Return [X, Y] of the center of cell containing provided text 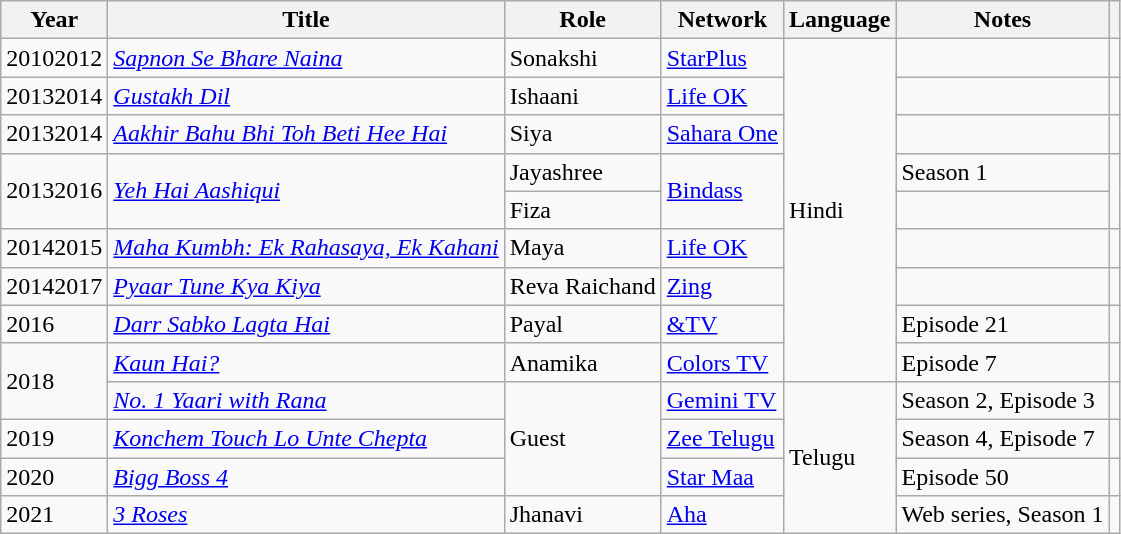
Maha Kumbh: Ek Rahasaya, Ek Kahani [306, 248]
Anamika [582, 362]
Jhanavi [582, 515]
3 Roses [306, 515]
Kaun Hai? [306, 362]
Web series, Season 1 [1002, 515]
StarPlus [722, 58]
Payal [582, 324]
Ishaani [582, 96]
Episode 7 [1002, 362]
Colors TV [722, 362]
2020 [54, 477]
Telugu [840, 457]
Episode 21 [1002, 324]
Gemini TV [722, 400]
Yeh Hai Aashiqui [306, 191]
2021 [54, 515]
Hindi [840, 210]
20142015 [54, 248]
20102012 [54, 58]
Aha [722, 515]
Sahara One [722, 134]
Season 4, Episode 7 [1002, 438]
Zing [722, 286]
20142017 [54, 286]
Season 1 [1002, 172]
Season 2, Episode 3 [1002, 400]
Fiza [582, 210]
Reva Raichand [582, 286]
2016 [54, 324]
Bindass [722, 191]
Star Maa [722, 477]
Konchem Touch Lo Unte Chepta [306, 438]
Darr Sabko Lagta Hai [306, 324]
Jayashree [582, 172]
Maya [582, 248]
&TV [722, 324]
Sapnon Se Bhare Naina [306, 58]
Gustakh Dil [306, 96]
No. 1 Yaari with Rana [306, 400]
Zee Telugu [722, 438]
Pyaar Tune Kya Kiya [306, 286]
Year [54, 20]
Aakhir Bahu Bhi Toh Beti Hee Hai [306, 134]
Notes [1002, 20]
Episode 50 [1002, 477]
2018 [54, 381]
Network [722, 20]
Title [306, 20]
Siya [582, 134]
2019 [54, 438]
Role [582, 20]
Language [840, 20]
Guest [582, 438]
Sonakshi [582, 58]
Bigg Boss 4 [306, 477]
20132016 [54, 191]
